Return the (x, y) coordinate for the center point of the cell that contains the specified text.  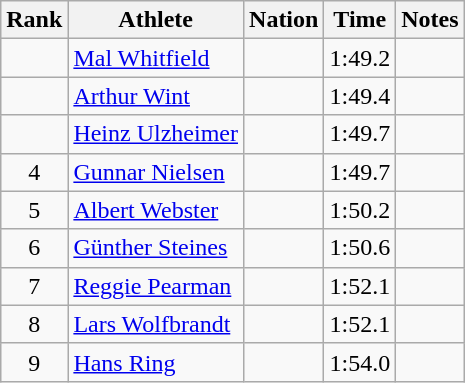
Albert Webster (156, 210)
Athlete (156, 20)
Rank (34, 20)
5 (34, 210)
6 (34, 248)
Hans Ring (156, 362)
Günther Steines (156, 248)
Time (360, 20)
1:49.4 (360, 96)
1:49.2 (360, 58)
Reggie Pearman (156, 286)
9 (34, 362)
1:50.2 (360, 210)
Gunnar Nielsen (156, 172)
Mal Whitfield (156, 58)
Lars Wolfbrandt (156, 324)
Arthur Wint (156, 96)
1:50.6 (360, 248)
8 (34, 324)
Nation (284, 20)
1:54.0 (360, 362)
7 (34, 286)
Notes (430, 20)
Heinz Ulzheimer (156, 134)
4 (34, 172)
